Output the (x, y) coordinate of the center of the cell containing the given text.  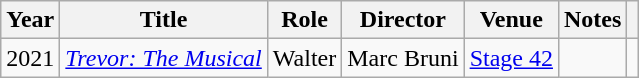
Stage 42 (511, 58)
Marc Bruni (403, 58)
Director (403, 20)
2021 (30, 58)
Venue (511, 20)
Notes (592, 20)
Role (304, 20)
Trevor: The Musical (164, 58)
Title (164, 20)
Walter (304, 58)
Year (30, 20)
